Locate the cell with the specified text and output its [x, y] center coordinate. 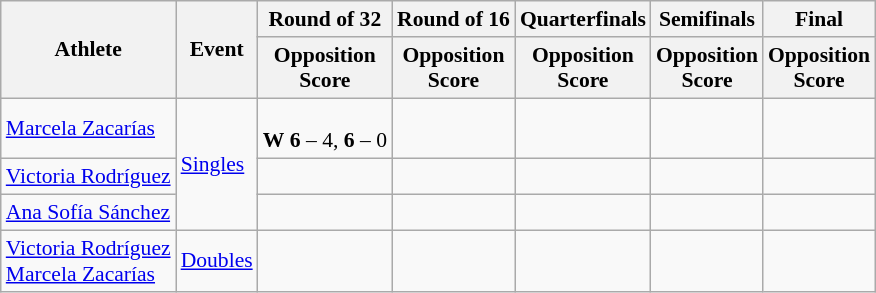
Quarterfinals [583, 19]
Singles [217, 164]
Semifinals [707, 19]
Round of 16 [454, 19]
Victoria RodríguezMarcela Zacarías [88, 260]
Round of 32 [325, 19]
Victoria Rodríguez [88, 177]
Marcela Zacarías [88, 128]
Doubles [217, 260]
Athlete [88, 50]
W 6 – 4, 6 – 0 [325, 128]
Event [217, 50]
Final [819, 19]
Ana Sofía Sánchez [88, 213]
